Capture the cell that displays the provided text and extract its (x, y) central coordinate. 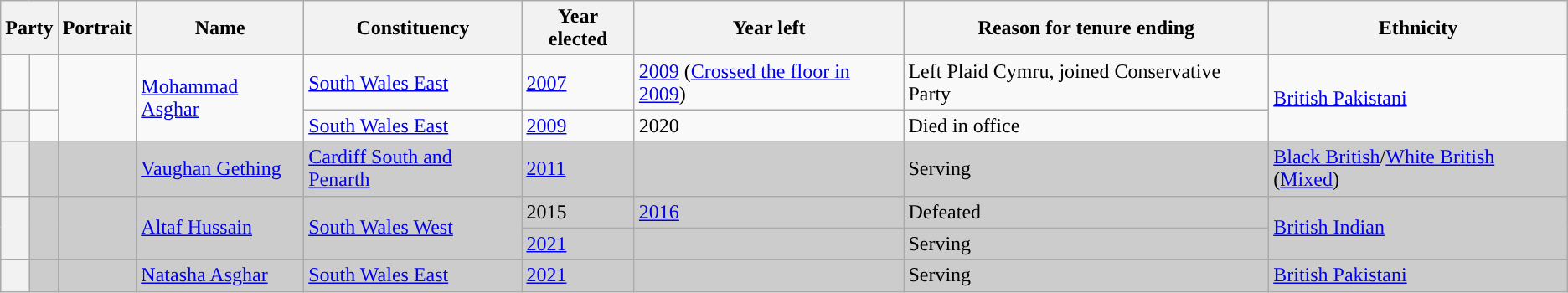
2015 (578, 212)
Defeated (1086, 212)
Name (220, 28)
2009 (578, 126)
2020 (769, 126)
2009 (Crossed the floor in 2009) (769, 82)
Left Plaid Cymru, joined Conservative Party (1086, 82)
Portrait (97, 28)
Cardiff South and Penarth (413, 169)
South Wales West (413, 228)
Natasha Asghar (220, 275)
2007 (578, 82)
Altaf Hussain (220, 228)
Ethnicity (1419, 28)
Constituency (413, 28)
Party (29, 28)
Died in office (1086, 126)
Mohammad Asghar (220, 99)
2016 (769, 212)
Reason for tenure ending (1086, 28)
Year left (769, 28)
British Indian (1419, 228)
Vaughan Gething (220, 169)
Black British/White British (Mixed) (1419, 169)
2011 (578, 169)
Year elected (578, 28)
